Determine the (x, y) coordinate at the center of the cell enclosing the given text.  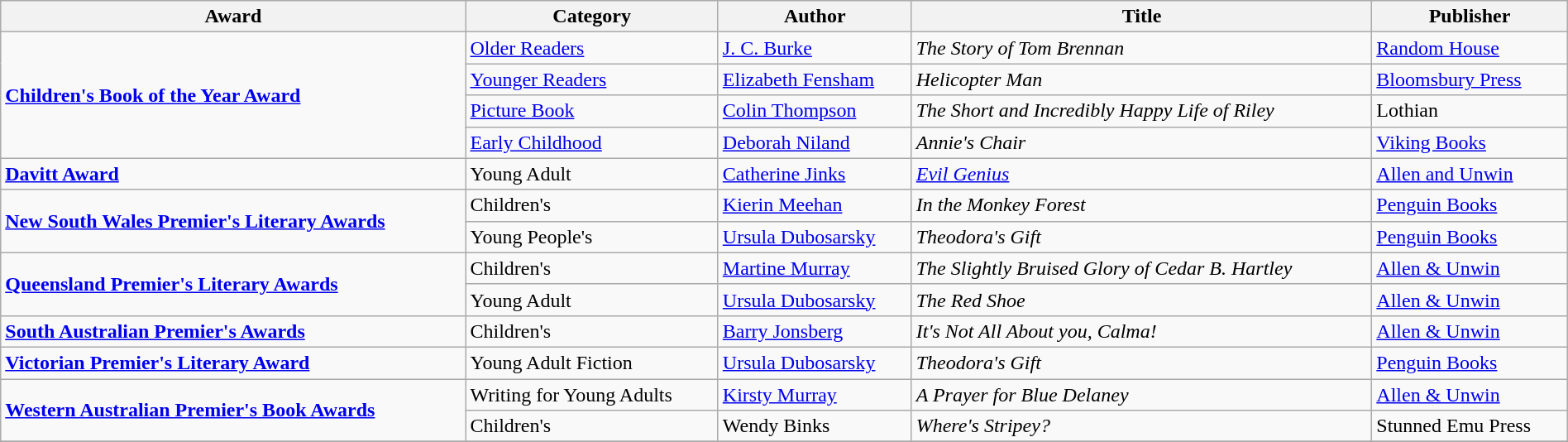
A Prayer for Blue Delaney (1141, 395)
Award (233, 17)
Wendy Binks (815, 426)
Bloomsbury Press (1470, 79)
Young People's (592, 237)
Young Adult Fiction (592, 363)
The Short and Incredibly Happy Life of Riley (1141, 111)
Viking Books (1470, 142)
J. C. Burke (815, 48)
Colin Thompson (815, 111)
Queensland Premier's Literary Awards (233, 284)
Barry Jonsberg (815, 331)
Title (1141, 17)
Older Readers (592, 48)
Random House (1470, 48)
New South Wales Premier's Literary Awards (233, 221)
South Australian Premier's Awards (233, 331)
Writing for Young Adults (592, 395)
It's Not All About you, Calma! (1141, 331)
Author (815, 17)
Younger Readers (592, 79)
Elizabeth Fensham (815, 79)
Martine Murray (815, 268)
The Slightly Bruised Glory of Cedar B. Hartley (1141, 268)
Children's Book of the Year Award (233, 95)
The Story of Tom Brennan (1141, 48)
Deborah Niland (815, 142)
In the Monkey Forest (1141, 205)
Kirsty Murray (815, 395)
Western Australian Premier's Book Awards (233, 411)
Davitt Award (233, 174)
Kierin Meehan (815, 205)
Lothian (1470, 111)
Category (592, 17)
Early Childhood (592, 142)
Publisher (1470, 17)
Where's Stripey? (1141, 426)
Annie's Chair (1141, 142)
Evil Genius (1141, 174)
Helicopter Man (1141, 79)
Victorian Premier's Literary Award (233, 363)
Catherine Jinks (815, 174)
Allen and Unwin (1470, 174)
Picture Book (592, 111)
The Red Shoe (1141, 300)
Stunned Emu Press (1470, 426)
